Extract the [X, Y] coordinate from the center of the cell holding the provided text.  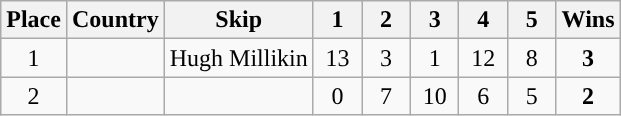
12 [484, 58]
Wins [588, 20]
Skip [238, 20]
Place [34, 20]
6 [484, 96]
7 [386, 96]
Country [115, 20]
10 [434, 96]
4 [484, 20]
13 [338, 58]
0 [338, 96]
8 [532, 58]
Hugh Millikin [238, 58]
